Pinpoint the cell where the given text exists, returning its (x, y) midpoint coordinate. 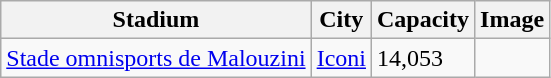
Stade omnisports de Malouzini (156, 58)
Iconi (341, 58)
Stadium (156, 20)
City (341, 20)
Image (512, 20)
14,053 (422, 58)
Capacity (422, 20)
